From the cell containing the given text, extract its center point as (x, y) coordinate. 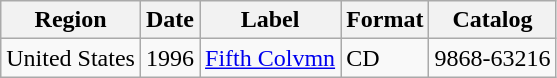
Date (170, 20)
9868-63216 (492, 58)
Format (385, 20)
Region (71, 20)
Fifth Colvmn (270, 58)
United States (71, 58)
CD (385, 58)
Label (270, 20)
Catalog (492, 20)
1996 (170, 58)
